Find where the given text appears and provide that cell's center as [x, y] coordinate. 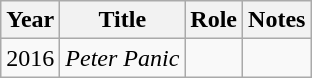
Peter Panic [122, 58]
Title [122, 20]
Role [214, 20]
Notes [277, 20]
2016 [30, 58]
Year [30, 20]
